Provide the [x, y] coordinate of the cell's center where the given text is located.  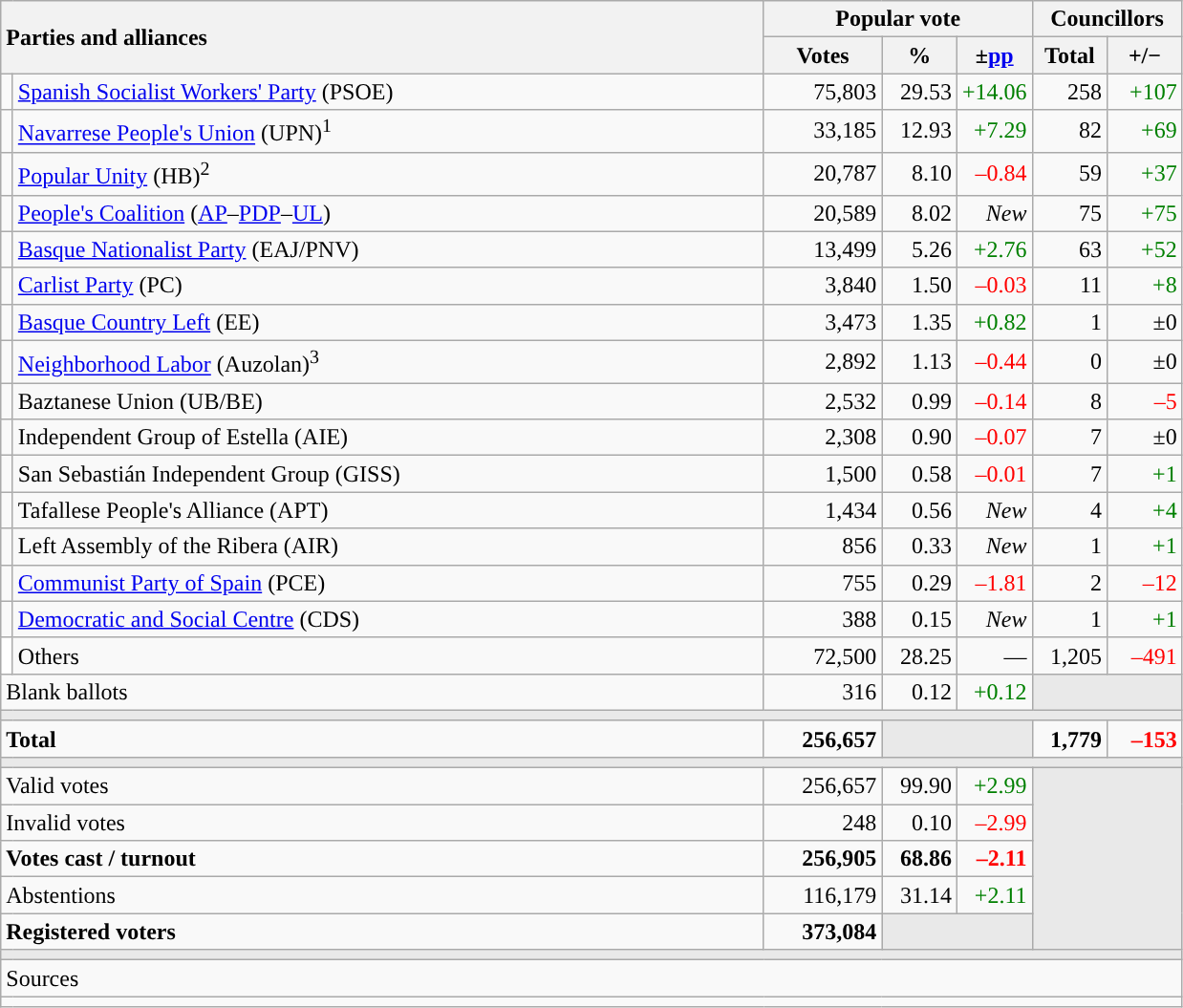
8.02 [919, 213]
Communist Party of Spain (PCE) [388, 583]
Sources [591, 978]
8.10 [919, 174]
1,500 [823, 474]
0 [1070, 361]
% [919, 55]
San Sebastián Independent Group (GISS) [388, 474]
316 [823, 692]
82 [1070, 132]
Basque Country Left (EE) [388, 322]
–0.07 [994, 438]
20,787 [823, 174]
75,803 [823, 92]
Neighborhood Labor (Auzolan)3 [388, 361]
3,840 [823, 286]
72,500 [823, 655]
28.25 [919, 655]
Democratic and Social Centre (CDS) [388, 619]
–491 [1145, 655]
0.15 [919, 619]
4 [1070, 510]
68.86 [919, 859]
5.26 [919, 249]
59 [1070, 174]
+14.06 [994, 92]
2,892 [823, 361]
2,308 [823, 438]
33,185 [823, 132]
+2.99 [994, 786]
Invalid votes [382, 823]
— [994, 655]
1,779 [1070, 739]
+2.76 [994, 249]
2,532 [823, 401]
+0.82 [994, 322]
–5 [1145, 401]
Registered voters [382, 932]
1.35 [919, 322]
0.33 [919, 547]
Abstentions [382, 895]
75 [1070, 213]
0.12 [919, 692]
12.93 [919, 132]
Baztanese Union (UB/BE) [388, 401]
+52 [1145, 249]
63 [1070, 249]
Valid votes [382, 786]
1.13 [919, 361]
+8 [1145, 286]
Popular Unity (HB)2 [388, 174]
–2.11 [994, 859]
Basque Nationalist Party (EAJ/PNV) [388, 249]
People's Coalition (AP–PDP–UL) [388, 213]
1.50 [919, 286]
+0.12 [994, 692]
8 [1070, 401]
Votes [823, 55]
–0.03 [994, 286]
+107 [1145, 92]
258 [1070, 92]
388 [823, 619]
20,589 [823, 213]
1,205 [1070, 655]
0.99 [919, 401]
0.29 [919, 583]
256,905 [823, 859]
Tafallese People's Alliance (APT) [388, 510]
–12 [1145, 583]
Independent Group of Estella (AIE) [388, 438]
+4 [1145, 510]
31.14 [919, 895]
13,499 [823, 249]
0.56 [919, 510]
–0.01 [994, 474]
11 [1070, 286]
Navarrese People's Union (UPN)1 [388, 132]
99.90 [919, 786]
+/− [1145, 55]
248 [823, 823]
–0.44 [994, 361]
Others [388, 655]
+37 [1145, 174]
–153 [1145, 739]
+2.11 [994, 895]
+69 [1145, 132]
755 [823, 583]
–1.81 [994, 583]
+7.29 [994, 132]
Blank ballots [382, 692]
2 [1070, 583]
Votes cast / turnout [382, 859]
Spanish Socialist Workers' Party (PSOE) [388, 92]
Carlist Party (PC) [388, 286]
0.58 [919, 474]
–0.84 [994, 174]
+75 [1145, 213]
116,179 [823, 895]
Parties and alliances [382, 37]
Popular vote [898, 19]
±pp [994, 55]
0.10 [919, 823]
856 [823, 547]
–2.99 [994, 823]
29.53 [919, 92]
373,084 [823, 932]
3,473 [823, 322]
Left Assembly of the Ribera (AIR) [388, 547]
Councillors [1107, 19]
1,434 [823, 510]
0.90 [919, 438]
–0.14 [994, 401]
